For the text-containing cell, return its midpoint in [X, Y] coordinate format. 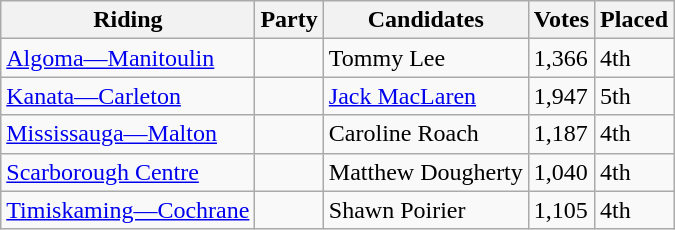
1,105 [561, 210]
Votes [561, 20]
5th [634, 96]
Matthew Dougherty [426, 172]
Scarborough Centre [128, 172]
Party [289, 20]
Riding [128, 20]
Caroline Roach [426, 134]
Kanata—Carleton [128, 96]
Mississauga—Malton [128, 134]
Candidates [426, 20]
1,366 [561, 58]
1,187 [561, 134]
Shawn Poirier [426, 210]
1,947 [561, 96]
Timiskaming—Cochrane [128, 210]
Jack MacLaren [426, 96]
Tommy Lee [426, 58]
Algoma—Manitoulin [128, 58]
1,040 [561, 172]
Placed [634, 20]
